Return the [x, y] coordinate for the center point of the cell that contains the specified text.  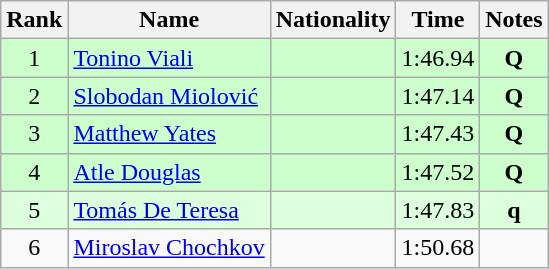
Nationality [333, 20]
1:47.83 [438, 210]
2 [34, 96]
5 [34, 210]
1:47.43 [438, 134]
Matthew Yates [169, 134]
q [514, 210]
4 [34, 172]
Notes [514, 20]
Tomás De Teresa [169, 210]
Tonino Viali [169, 58]
Rank [34, 20]
1:47.52 [438, 172]
Time [438, 20]
Slobodan Miolović [169, 96]
Name [169, 20]
Atle Douglas [169, 172]
1:47.14 [438, 96]
Miroslav Chochkov [169, 248]
3 [34, 134]
1:46.94 [438, 58]
1:50.68 [438, 248]
1 [34, 58]
6 [34, 248]
